Detect which cell encompasses the target text, then output its (x, y) center coordinate. 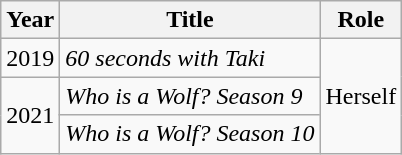
Who is a Wolf? Season 10 (190, 134)
Role (361, 20)
Herself (361, 96)
2019 (30, 58)
Title (190, 20)
Year (30, 20)
Who is a Wolf? Season 9 (190, 96)
60 seconds with Taki (190, 58)
2021 (30, 115)
